Pinpoint the cell where the given text exists, returning its (x, y) midpoint coordinate. 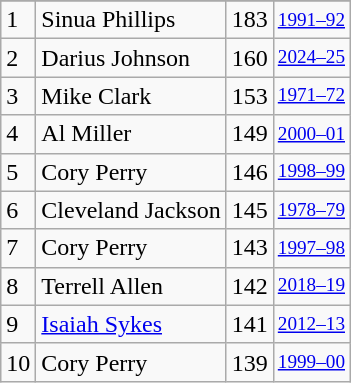
1 (18, 20)
2024–25 (311, 58)
1997–98 (311, 248)
142 (250, 286)
1991–92 (311, 20)
6 (18, 210)
4 (18, 134)
153 (250, 96)
Darius Johnson (131, 58)
1998–99 (311, 172)
183 (250, 20)
2000–01 (311, 134)
141 (250, 324)
160 (250, 58)
8 (18, 286)
1971–72 (311, 96)
1978–79 (311, 210)
Al Miller (131, 134)
2 (18, 58)
145 (250, 210)
2012–13 (311, 324)
Mike Clark (131, 96)
1999–00 (311, 362)
Terrell Allen (131, 286)
143 (250, 248)
10 (18, 362)
139 (250, 362)
3 (18, 96)
Cleveland Jackson (131, 210)
2018–19 (311, 286)
Isaiah Sykes (131, 324)
5 (18, 172)
Sinua Phillips (131, 20)
146 (250, 172)
149 (250, 134)
9 (18, 324)
7 (18, 248)
